Detect which cell encompasses the target text, then output its [X, Y] center coordinate. 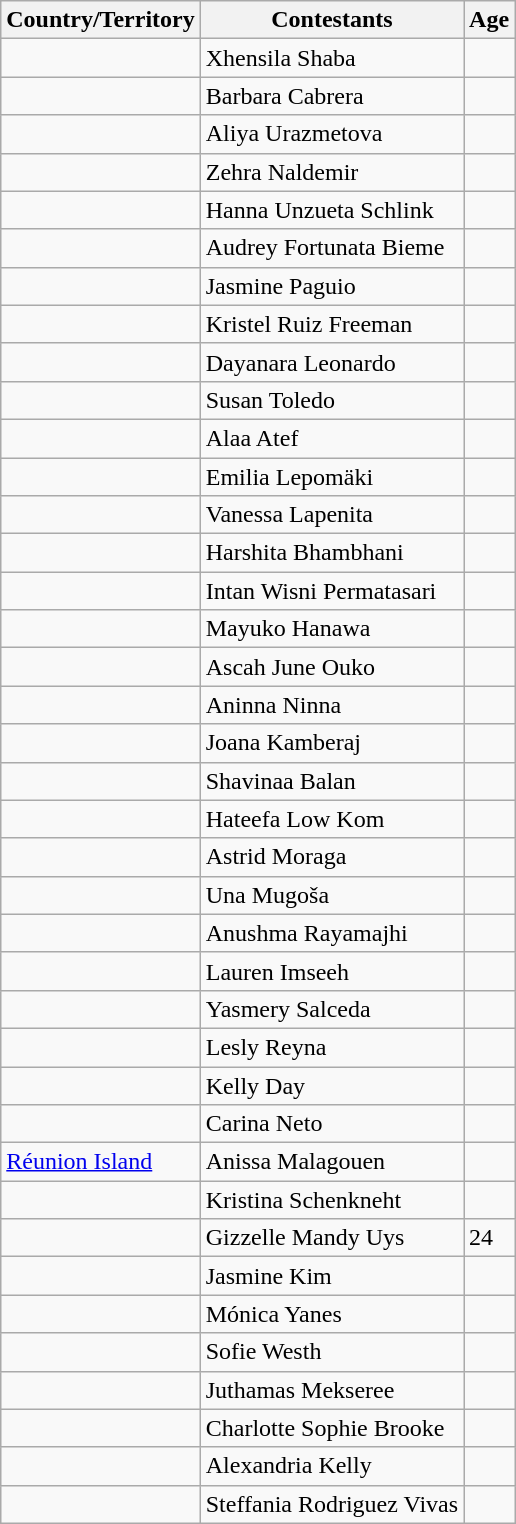
Ascah June Ouko [332, 667]
Mónica Yanes [332, 1314]
Alexandria Kelly [332, 1466]
Hateefa Low Kom [332, 819]
Alaa Atef [332, 438]
Country/Territory [100, 20]
Una Mugoša [332, 895]
Jasmine Kim [332, 1276]
Shavinaa Balan [332, 781]
Mayuko Hanawa [332, 629]
Réunion Island [100, 1162]
Jasmine Paguio [332, 286]
Barbara Cabrera [332, 96]
Contestants [332, 20]
Intan Wisni Permatasari [332, 591]
Audrey Fortunata Bieme [332, 248]
Dayanara Leonardo [332, 362]
Lesly Reyna [332, 1047]
Emilia Lepomäki [332, 477]
Kristel Ruiz Freeman [332, 324]
Steffania Rodriguez Vivas [332, 1504]
Xhensila Shaba [332, 58]
Age [490, 20]
Hanna Unzueta Schlink [332, 210]
Zehra Naldemir [332, 172]
Carina Neto [332, 1124]
Astrid Moraga [332, 857]
Charlotte Sophie Brooke [332, 1428]
Yasmery Salceda [332, 1009]
Sofie Westh [332, 1352]
Lauren Imseeh [332, 971]
Kelly Day [332, 1085]
Gizzelle Mandy Uys [332, 1238]
Harshita Bhambhani [332, 553]
Anissa Malagouen [332, 1162]
Susan Toledo [332, 400]
Vanessa Lapenita [332, 515]
Juthamas Mekseree [332, 1390]
Anushma Rayamajhi [332, 933]
Aliya Urazmetova [332, 134]
Kristina Schenkneht [332, 1200]
Joana Kamberaj [332, 743]
Aninna Ninna [332, 705]
24 [490, 1238]
